Determine the [x, y] coordinate at the center of the cell enclosing the given text.  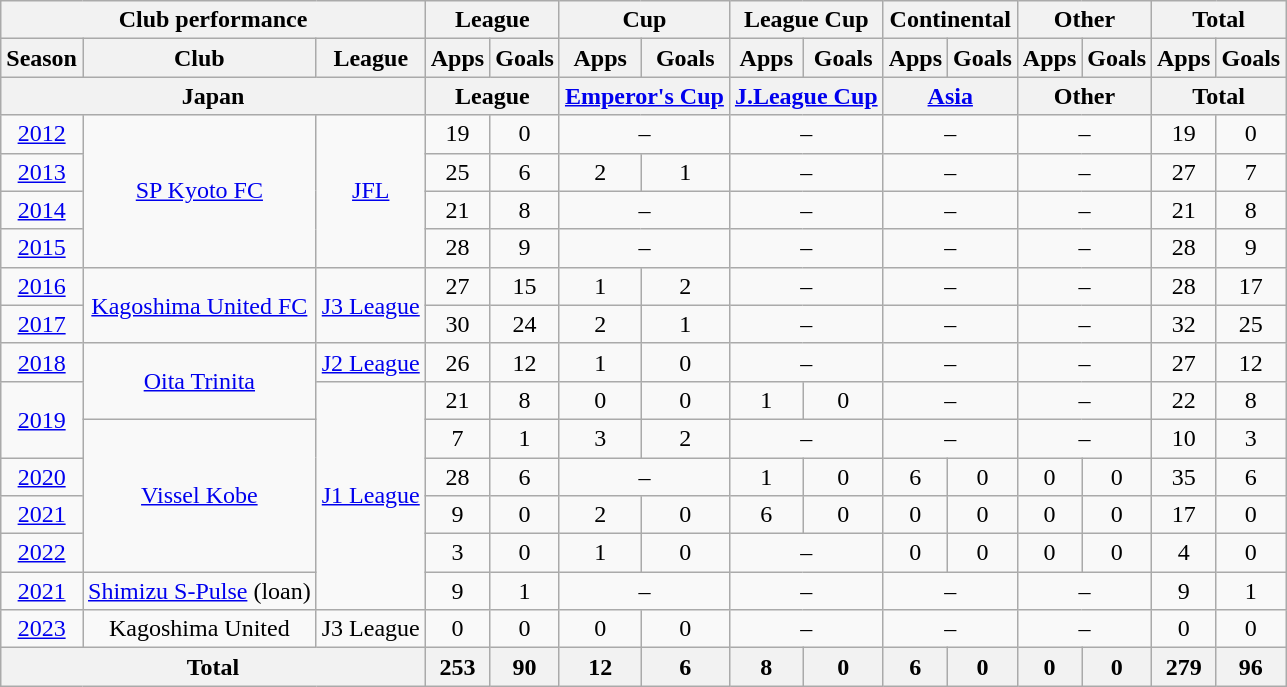
253 [457, 667]
Oita Trinita [199, 381]
2023 [42, 629]
J.League Cup [806, 96]
10 [1184, 438]
2014 [42, 210]
J1 League [370, 495]
Continental [950, 20]
2013 [42, 172]
2016 [42, 286]
2018 [42, 362]
30 [457, 324]
2012 [42, 134]
SP Kyoto FC [199, 191]
League Cup [806, 20]
32 [1184, 324]
Club [199, 58]
Cup [644, 20]
Shimizu S-Pulse (loan) [199, 591]
2022 [42, 553]
2017 [42, 324]
2020 [42, 477]
96 [1251, 667]
J2 League [370, 362]
Emperor's Cup [644, 96]
15 [525, 286]
Kagoshima United [199, 629]
Kagoshima United FC [199, 305]
Season [42, 58]
90 [525, 667]
279 [1184, 667]
Club performance [213, 20]
Asia [950, 96]
2019 [42, 419]
Vissel Kobe [199, 495]
22 [1184, 400]
Japan [213, 96]
2015 [42, 248]
35 [1184, 477]
24 [525, 324]
JFL [370, 191]
4 [1184, 553]
26 [457, 362]
